Locate the cell with the specified text and output its (X, Y) center coordinate. 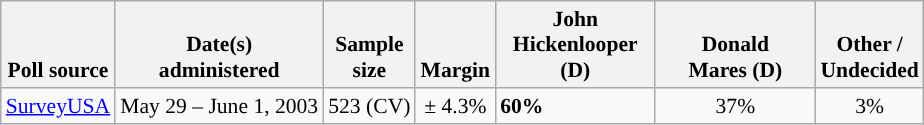
± 4.3% (455, 106)
Poll source (58, 44)
Other /Undecided (869, 44)
SurveyUSA (58, 106)
37% (735, 106)
60% (575, 106)
JohnHickenlooper (D) (575, 44)
523 (CV) (369, 106)
Date(s)administered (219, 44)
May 29 – June 1, 2003 (219, 106)
DonaldMares (D) (735, 44)
3% (869, 106)
Samplesize (369, 44)
Margin (455, 44)
